Return the [x, y] coordinate for the center point of the cell that contains the specified text.  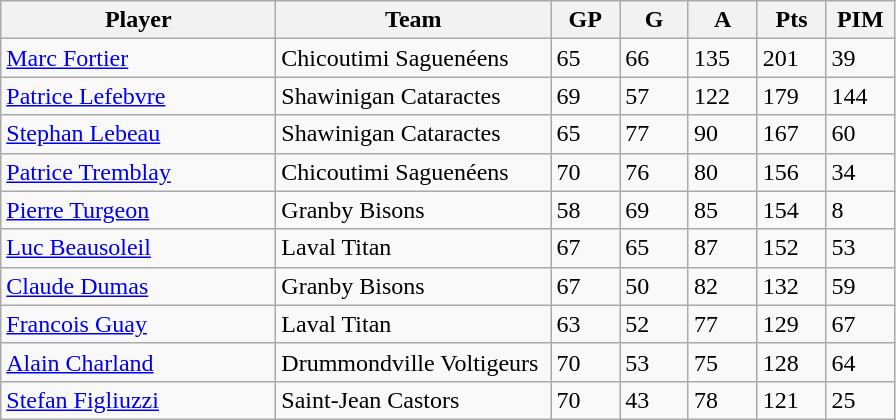
135 [722, 58]
122 [722, 96]
Stephan Lebeau [138, 134]
144 [860, 96]
129 [792, 324]
154 [792, 210]
82 [722, 286]
Luc Beausoleil [138, 248]
121 [792, 400]
63 [586, 324]
Pierre Turgeon [138, 210]
90 [722, 134]
GP [586, 20]
50 [654, 286]
87 [722, 248]
66 [654, 58]
179 [792, 96]
Drummondville Voltigeurs [414, 362]
PIM [860, 20]
58 [586, 210]
25 [860, 400]
8 [860, 210]
64 [860, 362]
34 [860, 172]
85 [722, 210]
201 [792, 58]
Marc Fortier [138, 58]
76 [654, 172]
60 [860, 134]
Player [138, 20]
Pts [792, 20]
156 [792, 172]
152 [792, 248]
Alain Charland [138, 362]
Saint-Jean Castors [414, 400]
Team [414, 20]
Claude Dumas [138, 286]
78 [722, 400]
167 [792, 134]
59 [860, 286]
43 [654, 400]
39 [860, 58]
80 [722, 172]
Francois Guay [138, 324]
75 [722, 362]
128 [792, 362]
57 [654, 96]
Patrice Tremblay [138, 172]
132 [792, 286]
52 [654, 324]
G [654, 20]
A [722, 20]
Patrice Lefebvre [138, 96]
Stefan Figliuzzi [138, 400]
